Return [X, Y] of the center of cell containing provided text 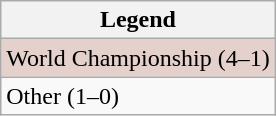
Legend [138, 20]
World Championship (4–1) [138, 58]
Other (1–0) [138, 96]
